Pinpoint the cell where the given text exists, returning its (X, Y) midpoint coordinate. 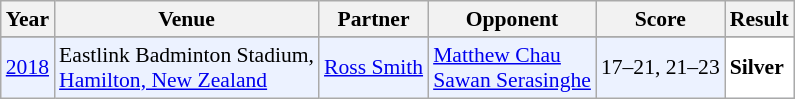
Venue (186, 19)
Opponent (512, 19)
17–21, 21–23 (660, 68)
Eastlink Badminton Stadium,Hamilton, New Zealand (186, 68)
Result (760, 19)
Silver (760, 68)
Ross Smith (374, 68)
Matthew Chau Sawan Serasinghe (512, 68)
2018 (28, 68)
Score (660, 19)
Year (28, 19)
Partner (374, 19)
